Extract the (x, y) coordinate from the center of the cell holding the provided text.  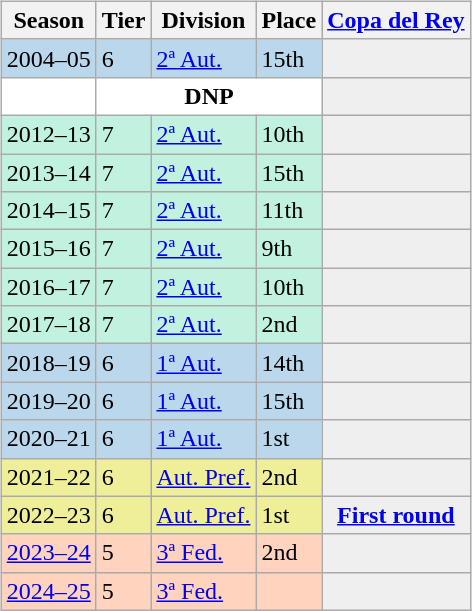
2020–21 (48, 439)
2024–25 (48, 591)
2017–18 (48, 325)
2023–24 (48, 553)
2019–20 (48, 401)
DNP (208, 96)
9th (289, 249)
11th (289, 211)
2013–14 (48, 173)
2012–13 (48, 134)
2021–22 (48, 477)
2016–17 (48, 287)
2022–23 (48, 515)
Place (289, 20)
Season (48, 20)
2014–15 (48, 211)
2004–05 (48, 58)
Copa del Rey (396, 20)
Tier (124, 20)
2018–19 (48, 363)
Division (204, 20)
First round (396, 515)
14th (289, 363)
2015–16 (48, 249)
